Find where the given text appears and provide that cell's center as [x, y] coordinate. 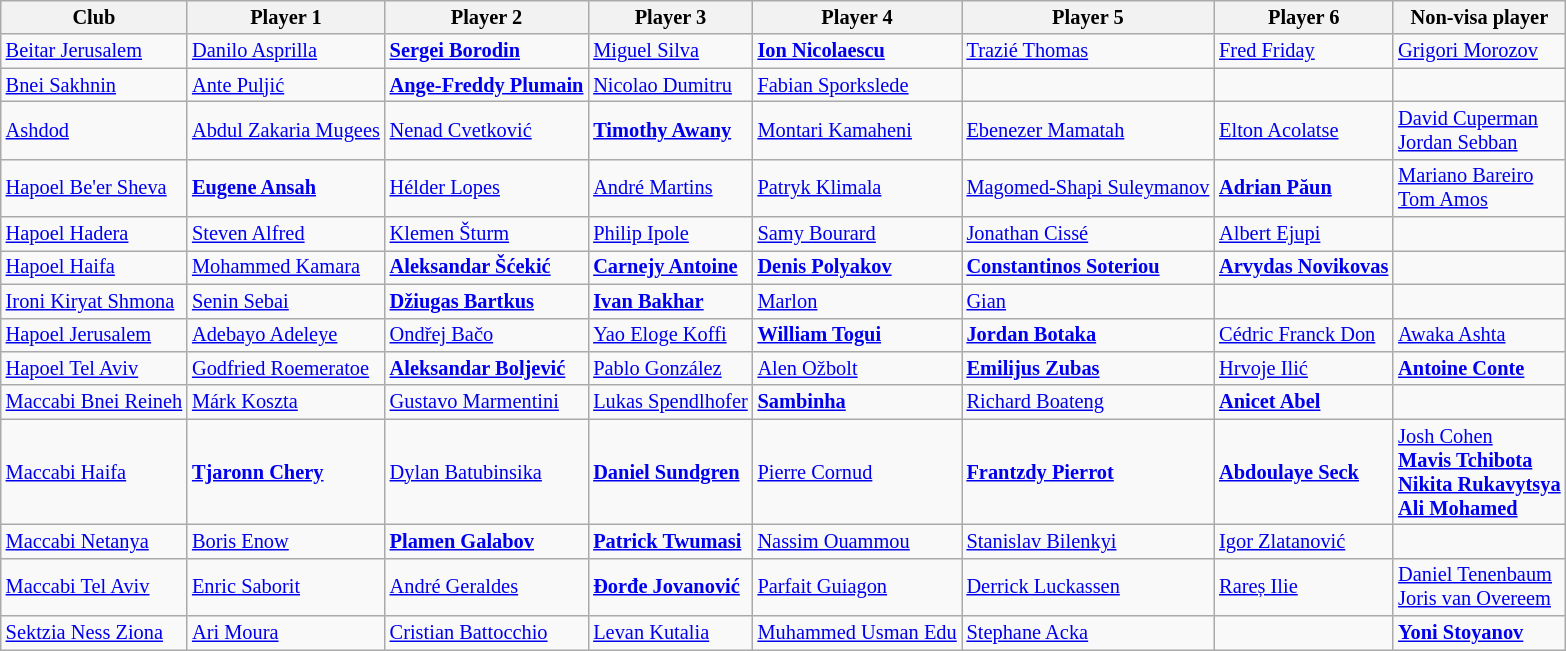
Maccabi Tel Aviv [94, 587]
Non-visa player [1479, 17]
Denis Polyakov [858, 267]
Cristian Battocchio [487, 633]
Ondřej Bačo [487, 335]
Arvydas Novikovas [1304, 267]
Hapoel Tel Aviv [94, 368]
Godfried Roemeratoe [286, 368]
Sergei Borodin [487, 51]
Danilo Asprilla [286, 51]
Sambinha [858, 402]
Pierre Cornud [858, 472]
Stephane Acka [1088, 633]
Gian [1088, 301]
Sektzia Ness Ziona [94, 633]
Grigori Morozov [1479, 51]
Montari Kamaheni [858, 130]
Hélder Lopes [487, 188]
Anicet Abel [1304, 402]
Aleksandar Šćekić [487, 267]
Yao Eloge Koffi [670, 335]
Abdul Zakaria Mugees [286, 130]
Miguel Silva [670, 51]
Jonathan Cissé [1088, 234]
Jordan Botaka [1088, 335]
David Cuperman Jordan Sebban [1479, 130]
Nicolao Dumitru [670, 85]
Stanislav Bilenkyi [1088, 541]
Ashdod [94, 130]
Bnei Sakhnin [94, 85]
Tjaronn Chery [286, 472]
Ante Puljić [286, 85]
Muhammed Usman Edu [858, 633]
Patryk Klimala [858, 188]
Džiugas Bartkus [487, 301]
Enric Saborit [286, 587]
Boris Enow [286, 541]
Abdoulaye Seck [1304, 472]
Hapoel Hadera [94, 234]
Mariano Bareiro Tom Amos [1479, 188]
Ivan Bakhar [670, 301]
Adrian Păun [1304, 188]
Ebenezer Mamatah [1088, 130]
Alen Ožbolt [858, 368]
André Geraldes [487, 587]
Player 2 [487, 17]
Adebayo Adeleye [286, 335]
Carnejy Antoine [670, 267]
Ange-Freddy Plumain [487, 85]
Parfait Guiagon [858, 587]
Awaka Ashta [1479, 335]
Igor Zlatanović [1304, 541]
Frantzdy Pierrot [1088, 472]
Player 4 [858, 17]
Lukas Spendlhofer [670, 402]
Magomed-Shapi Suleymanov [1088, 188]
Steven Alfred [286, 234]
Nassim Ouammou [858, 541]
Cédric Franck Don [1304, 335]
Player 3 [670, 17]
Dylan Batubinsika [487, 472]
Marlon [858, 301]
Beitar Jerusalem [94, 51]
Senin Sebai [286, 301]
Ari Moura [286, 633]
Hapoel Haifa [94, 267]
Patrick Twumasi [670, 541]
Derrick Luckassen [1088, 587]
Mohammed Kamara [286, 267]
Richard Boateng [1088, 402]
Maccabi Netanya [94, 541]
Maccabi Haifa [94, 472]
Plamen Galabov [487, 541]
André Martins [670, 188]
Fabian Sporkslede [858, 85]
Antoine Conte [1479, 368]
Elton Acolatse [1304, 130]
Ion Nicolaescu [858, 51]
Đorđe Jovanović [670, 587]
Levan Kutalia [670, 633]
Club [94, 17]
Maccabi Bnei Reineh [94, 402]
Hapoel Jerusalem [94, 335]
Philip Ipole [670, 234]
Daniel Sundgren [670, 472]
Josh Cohen Mavis Tchibota Nikita Rukavytsya Ali Mohamed [1479, 472]
Aleksandar Boljević [487, 368]
Timothy Awany [670, 130]
Rareș Ilie [1304, 587]
Pablo González [670, 368]
Eugene Ansah [286, 188]
Player 6 [1304, 17]
Samy Bourard [858, 234]
Gustavo Marmentini [487, 402]
Klemen Šturm [487, 234]
Daniel Tenenbaum Joris van Overeem [1479, 587]
William Togui [858, 335]
Fred Friday [1304, 51]
Nenad Cvetković [487, 130]
Emilijus Zubas [1088, 368]
Hapoel Be'er Sheva [94, 188]
Hrvoje Ilić [1304, 368]
Márk Koszta [286, 402]
Player 5 [1088, 17]
Ironi Kiryat Shmona [94, 301]
Trazié Thomas [1088, 51]
Yoni Stoyanov [1479, 633]
Constantinos Soteriou [1088, 267]
Player 1 [286, 17]
Albert Ejupi [1304, 234]
